Return the [x, y] coordinate for the center point of the cell that contains the specified text.  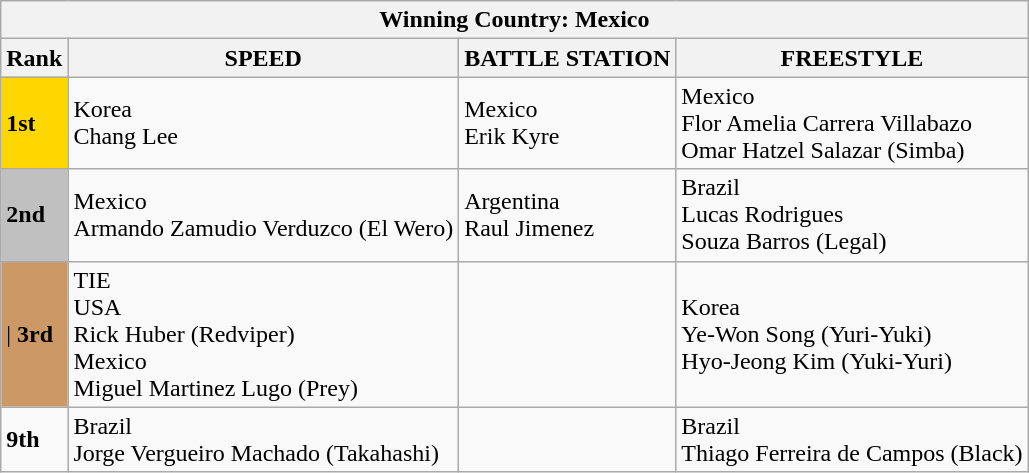
BrazilThiago Ferreira de Campos (Black) [852, 440]
ArgentinaRaul Jimenez [568, 215]
1st [34, 123]
Rank [34, 58]
9th [34, 440]
KoreaChang Lee [264, 123]
MexicoArmando Zamudio Verduzco (El Wero) [264, 215]
Winning Country: Mexico [514, 20]
| 3rd [34, 334]
BATTLE STATION [568, 58]
BrazilLucas RodriguesSouza Barros (Legal) [852, 215]
MexicoErik Kyre [568, 123]
TIE USARick Huber (Redviper) MexicoMiguel Martinez Lugo (Prey) [264, 334]
MexicoFlor Amelia Carrera VillabazoOmar Hatzel Salazar (Simba) [852, 123]
FREESTYLE [852, 58]
KoreaYe-Won Song (Yuri-Yuki)Hyo-Jeong Kim (Yuki-Yuri) [852, 334]
2nd [34, 215]
SPEED [264, 58]
BrazilJorge Vergueiro Machado (Takahashi) [264, 440]
